Search for the cell housing the specified text and yield its [x, y] center coordinate. 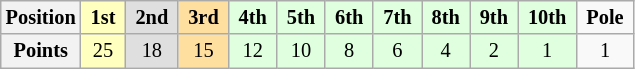
5th [301, 17]
1st [104, 17]
6th [349, 17]
4th [253, 17]
Pole [604, 17]
Position [41, 17]
3rd [203, 17]
15 [203, 51]
7th [397, 17]
25 [104, 51]
Points [41, 51]
9th [494, 17]
12 [253, 51]
4 [446, 51]
18 [152, 51]
8 [349, 51]
8th [446, 17]
6 [397, 51]
10 [301, 51]
2 [494, 51]
10th [547, 17]
2nd [152, 17]
